Pinpoint the cell where the given text exists, returning its [X, Y] midpoint coordinate. 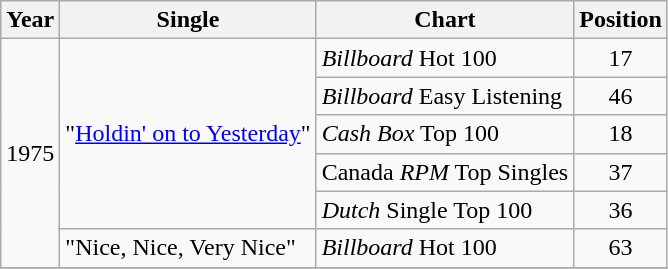
Cash Box Top 100 [445, 134]
37 [621, 172]
Single [188, 20]
63 [621, 248]
"Nice, Nice, Very Nice" [188, 248]
17 [621, 58]
Year [30, 20]
18 [621, 134]
Chart [445, 20]
Position [621, 20]
1975 [30, 153]
46 [621, 96]
Billboard Easy Listening [445, 96]
"Holdin' on to Yesterday" [188, 134]
Dutch Single Top 100 [445, 210]
Canada RPM Top Singles [445, 172]
36 [621, 210]
